Pinpoint the cell where the given text exists, returning its [X, Y] midpoint coordinate. 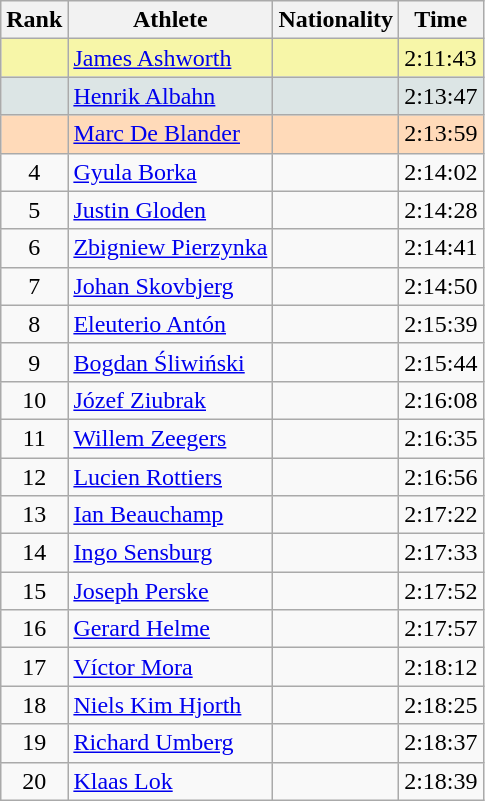
Ian Beauchamp [170, 515]
2:15:39 [441, 324]
2:14:02 [441, 172]
Lucien Rottiers [170, 477]
9 [34, 362]
James Ashworth [170, 58]
2:18:12 [441, 667]
Athlete [170, 20]
19 [34, 743]
Víctor Mora [170, 667]
Ingo Sensburg [170, 553]
Gerard Helme [170, 629]
4 [34, 172]
2:11:43 [441, 58]
12 [34, 477]
Henrik Albahn [170, 96]
Rank [34, 20]
Gyula Borka [170, 172]
2:13:47 [441, 96]
Joseph Perske [170, 591]
2:18:39 [441, 781]
2:18:37 [441, 743]
11 [34, 438]
20 [34, 781]
2:13:59 [441, 134]
2:16:56 [441, 477]
15 [34, 591]
Bogdan Śliwiński [170, 362]
2:18:25 [441, 705]
2:15:44 [441, 362]
Niels Kim Hjorth [170, 705]
Richard Umberg [170, 743]
Nationality [336, 20]
2:14:41 [441, 248]
Johan Skovbjerg [170, 286]
7 [34, 286]
2:17:22 [441, 515]
10 [34, 400]
2:14:50 [441, 286]
2:17:57 [441, 629]
2:17:52 [441, 591]
2:16:08 [441, 400]
6 [34, 248]
Zbigniew Pierzynka [170, 248]
Time [441, 20]
Justin Gloden [170, 210]
Józef Ziubrak [170, 400]
8 [34, 324]
5 [34, 210]
18 [34, 705]
Willem Zeegers [170, 438]
Eleuterio Antón [170, 324]
2:16:35 [441, 438]
17 [34, 667]
13 [34, 515]
2:17:33 [441, 553]
14 [34, 553]
Klaas Lok [170, 781]
Marc De Blander [170, 134]
2:14:28 [441, 210]
16 [34, 629]
